Return the [x, y] coordinate for the center point of the cell that contains the specified text.  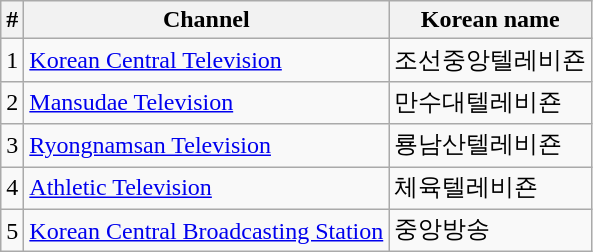
중앙방송 [490, 230]
조선중앙텔레비죤 [490, 60]
체육텔레비죤 [490, 188]
Ryongnamsan Television [206, 146]
5 [12, 230]
Korean name [490, 20]
룡남산텔레비죤 [490, 146]
3 [12, 146]
4 [12, 188]
Korean Central Broadcasting Station [206, 230]
만수대텔레비죤 [490, 102]
1 [12, 60]
Mansudae Television [206, 102]
Channel [206, 20]
Korean Central Television [206, 60]
Athletic Television [206, 188]
2 [12, 102]
# [12, 20]
